Detect which cell encompasses the target text, then output its [x, y] center coordinate. 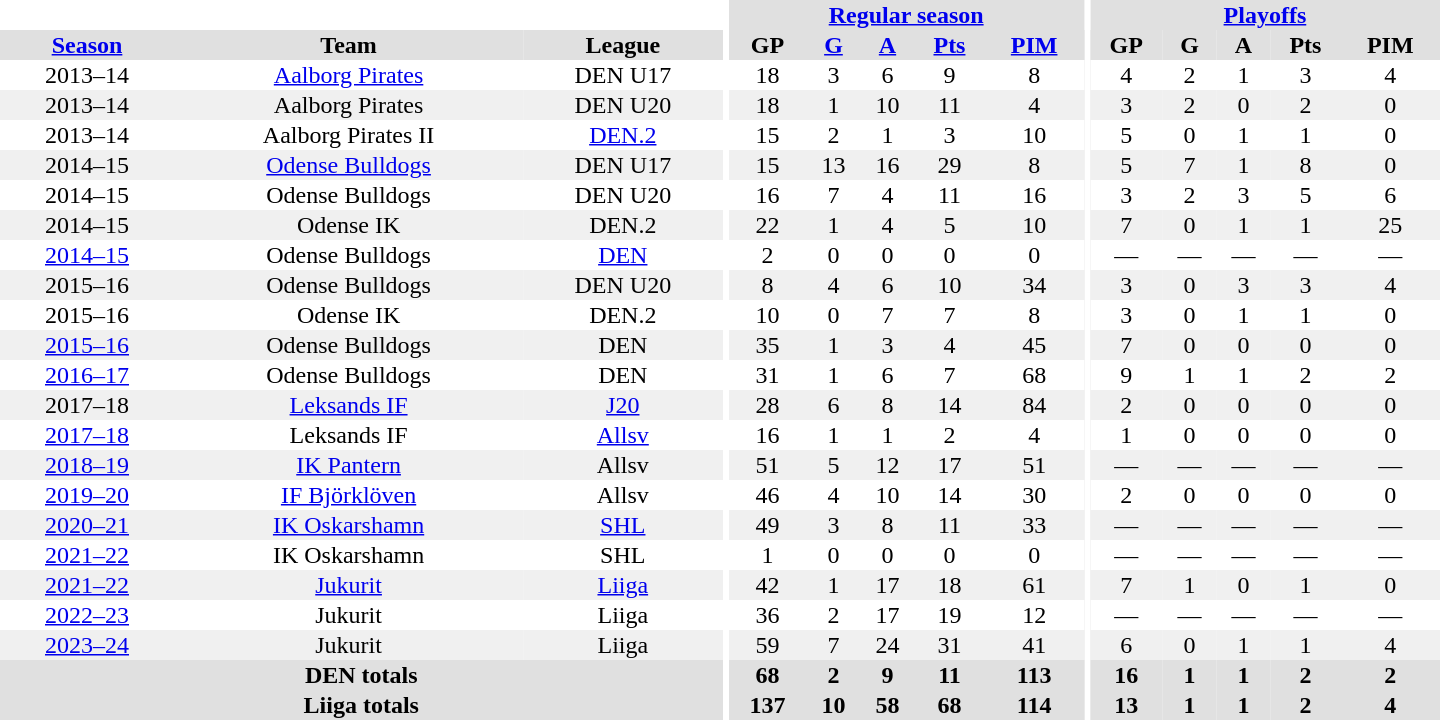
59 [767, 645]
League [622, 45]
2022–23 [87, 615]
IK Pantern [348, 465]
114 [1034, 705]
46 [767, 495]
Regular season [906, 15]
J20 [622, 405]
36 [767, 615]
Liiga totals [361, 705]
33 [1034, 525]
22 [767, 225]
2020–21 [87, 525]
2016–17 [87, 375]
61 [1034, 585]
19 [949, 615]
2023–24 [87, 645]
137 [767, 705]
42 [767, 585]
29 [949, 165]
28 [767, 405]
84 [1034, 405]
DEN totals [361, 675]
34 [1034, 285]
2018–19 [87, 465]
25 [1390, 225]
49 [767, 525]
Season [87, 45]
30 [1034, 495]
IF Björklöven [348, 495]
41 [1034, 645]
45 [1034, 345]
2019–20 [87, 495]
113 [1034, 675]
35 [767, 345]
Aalborg Pirates II [348, 135]
24 [887, 645]
58 [887, 705]
Team [348, 45]
Playoffs [1265, 15]
